Capture the cell that displays the provided text and extract its [X, Y] central coordinate. 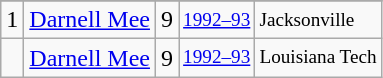
1 [12, 20]
Louisiana Tech [318, 58]
Jacksonville [318, 20]
